For the text-containing cell, return its midpoint in (X, Y) coordinate format. 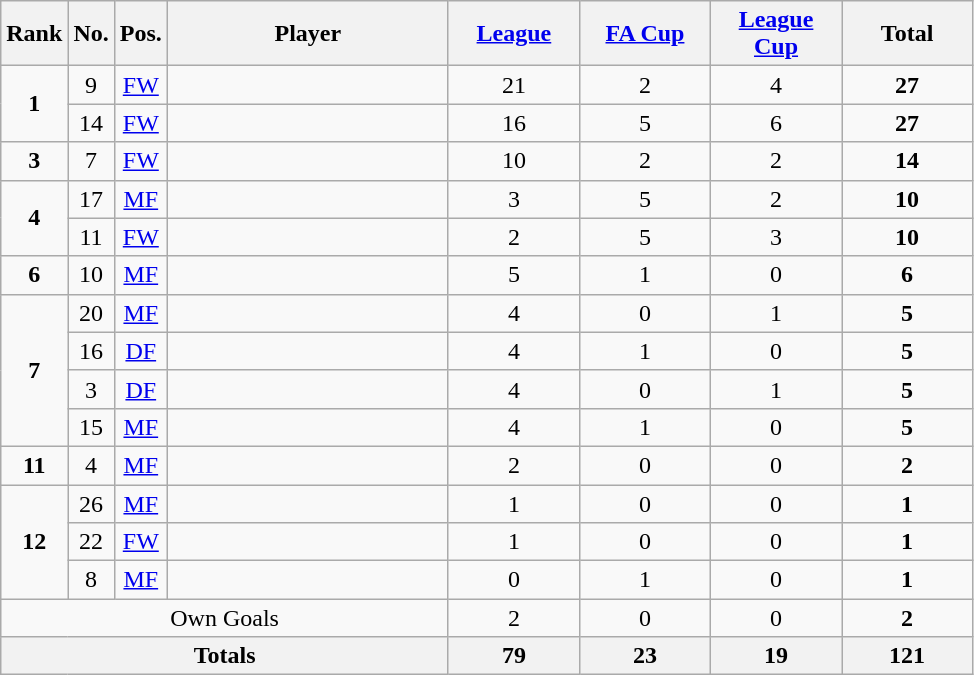
9 (91, 85)
23 (644, 656)
Totals (225, 656)
Own Goals (225, 618)
15 (91, 427)
Pos. (140, 34)
19 (776, 656)
League (514, 34)
Total (908, 34)
League Cup (776, 34)
Player (308, 34)
121 (908, 656)
26 (91, 503)
12 (34, 541)
21 (514, 85)
8 (91, 580)
FA Cup (644, 34)
20 (91, 313)
17 (91, 199)
Rank (34, 34)
79 (514, 656)
22 (91, 542)
No. (91, 34)
